Provide the (X, Y) coordinate of the cell's center where the given text is located.  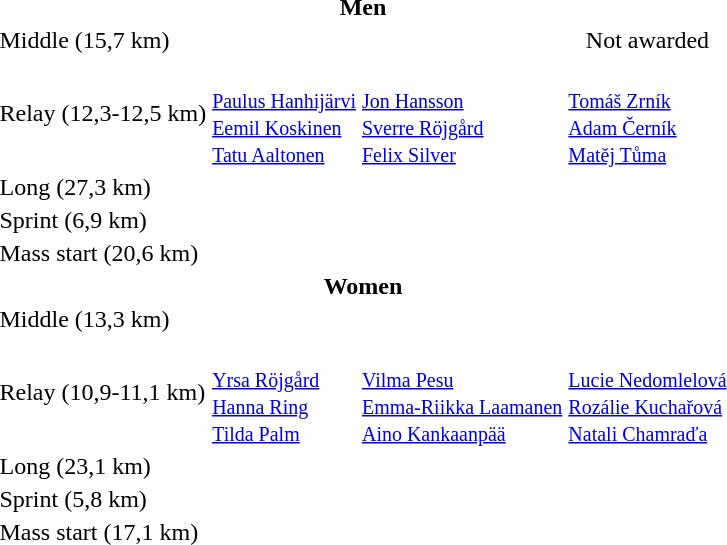
Jon HanssonSverre RöjgårdFelix Silver (462, 114)
Paulus HanhijärviEemil KoskinenTatu Aaltonen (284, 114)
Vilma PesuEmma-Riikka LaamanenAino Kankaanpää (462, 392)
Yrsa RöjgårdHanna RingTilda Palm (284, 392)
